From the cell containing the given text, extract its center point as [x, y] coordinate. 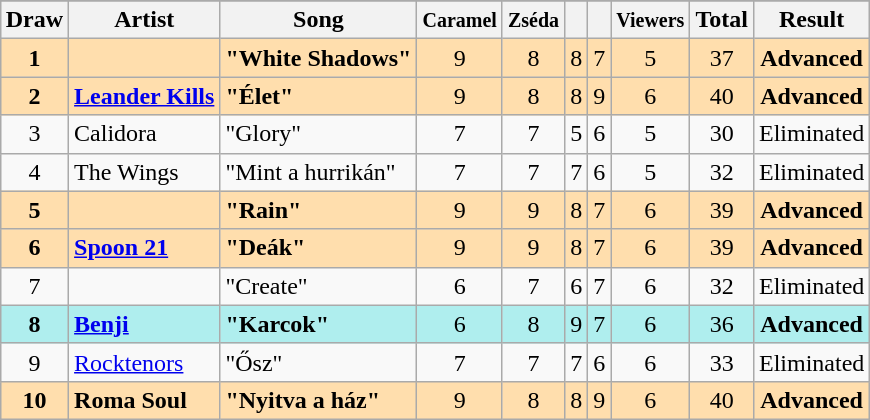
Spoon 21 [144, 248]
30 [722, 134]
Leander Kills [144, 96]
Caramel [460, 20]
Viewers [650, 20]
37 [722, 58]
Rocktenors [144, 362]
"Rain" [318, 210]
3 [34, 134]
"White Shadows" [318, 58]
"Ősz" [318, 362]
Zséda [533, 20]
Result [811, 20]
36 [722, 324]
Calidora [144, 134]
"Élet" [318, 96]
4 [34, 172]
"Nyitva a ház" [318, 400]
Benji [144, 324]
"Create" [318, 286]
1 [34, 58]
Roma Soul [144, 400]
"Glory" [318, 134]
Artist [144, 20]
10 [34, 400]
"Karcok" [318, 324]
"Mint a hurrikán" [318, 172]
"Deák" [318, 248]
Song [318, 20]
Draw [34, 20]
Total [722, 20]
The Wings [144, 172]
33 [722, 362]
2 [34, 96]
